Return the (X, Y) coordinate for the center point of the cell that contains the specified text.  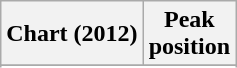
Peak position (189, 34)
Chart (2012) (72, 34)
